Return the [X, Y] coordinate for the center point of the cell that contains the specified text.  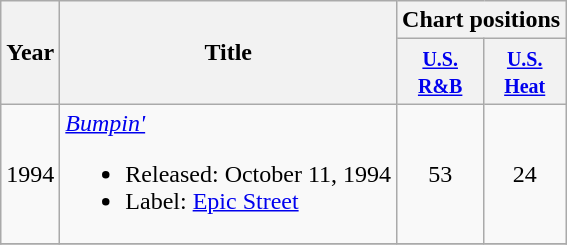
53 [440, 174]
Year [30, 52]
24 [525, 174]
U.S.R&B [440, 72]
U.S.Heat [525, 72]
Bumpin'Released: October 11, 1994Label: Epic Street [228, 174]
Title [228, 52]
1994 [30, 174]
Chart positions [482, 20]
